Capture the cell that displays the provided text and extract its (x, y) central coordinate. 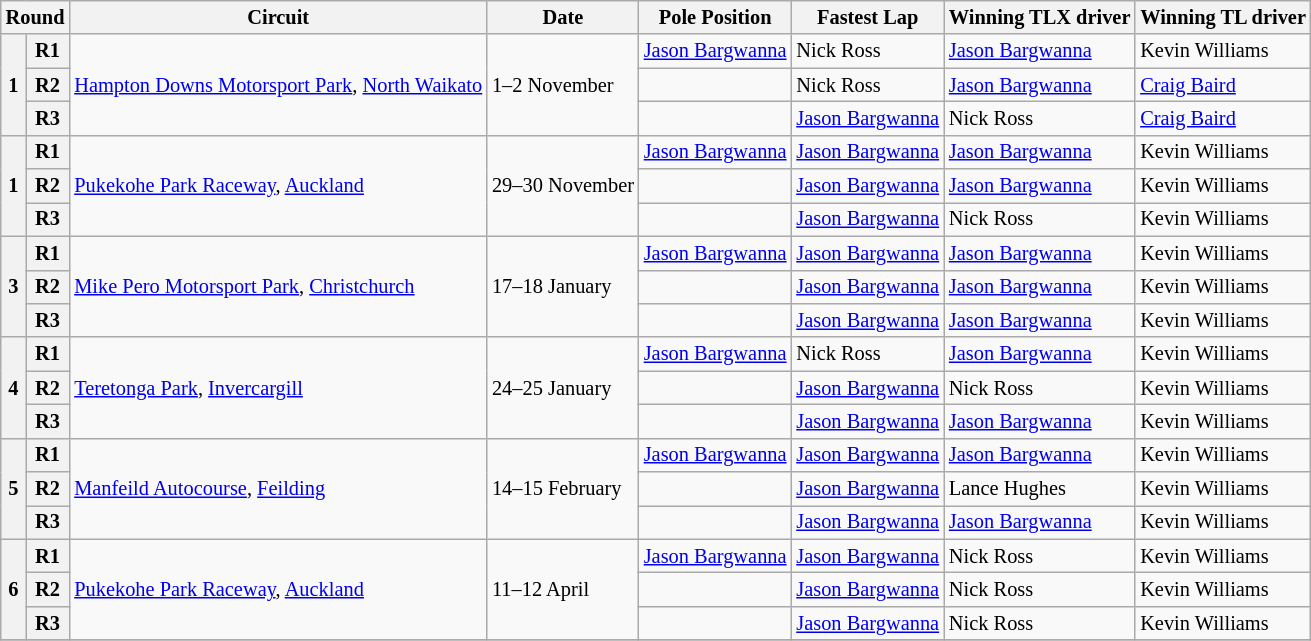
Fastest Lap (868, 17)
11–12 April (563, 590)
3 (14, 286)
6 (14, 590)
Teretonga Park, Invercargill (278, 388)
Mike Pero Motorsport Park, Christchurch (278, 286)
Lance Hughes (1040, 489)
Hampton Downs Motorsport Park, North Waikato (278, 84)
Winning TLX driver (1040, 17)
4 (14, 388)
Round (36, 17)
24–25 January (563, 388)
17–18 January (563, 286)
Pole Position (716, 17)
29–30 November (563, 186)
Manfeild Autocourse, Feilding (278, 488)
5 (14, 488)
1–2 November (563, 84)
Date (563, 17)
14–15 February (563, 488)
Circuit (278, 17)
Winning TL driver (1223, 17)
